Find where the given text appears and provide that cell's center as (X, Y) coordinate. 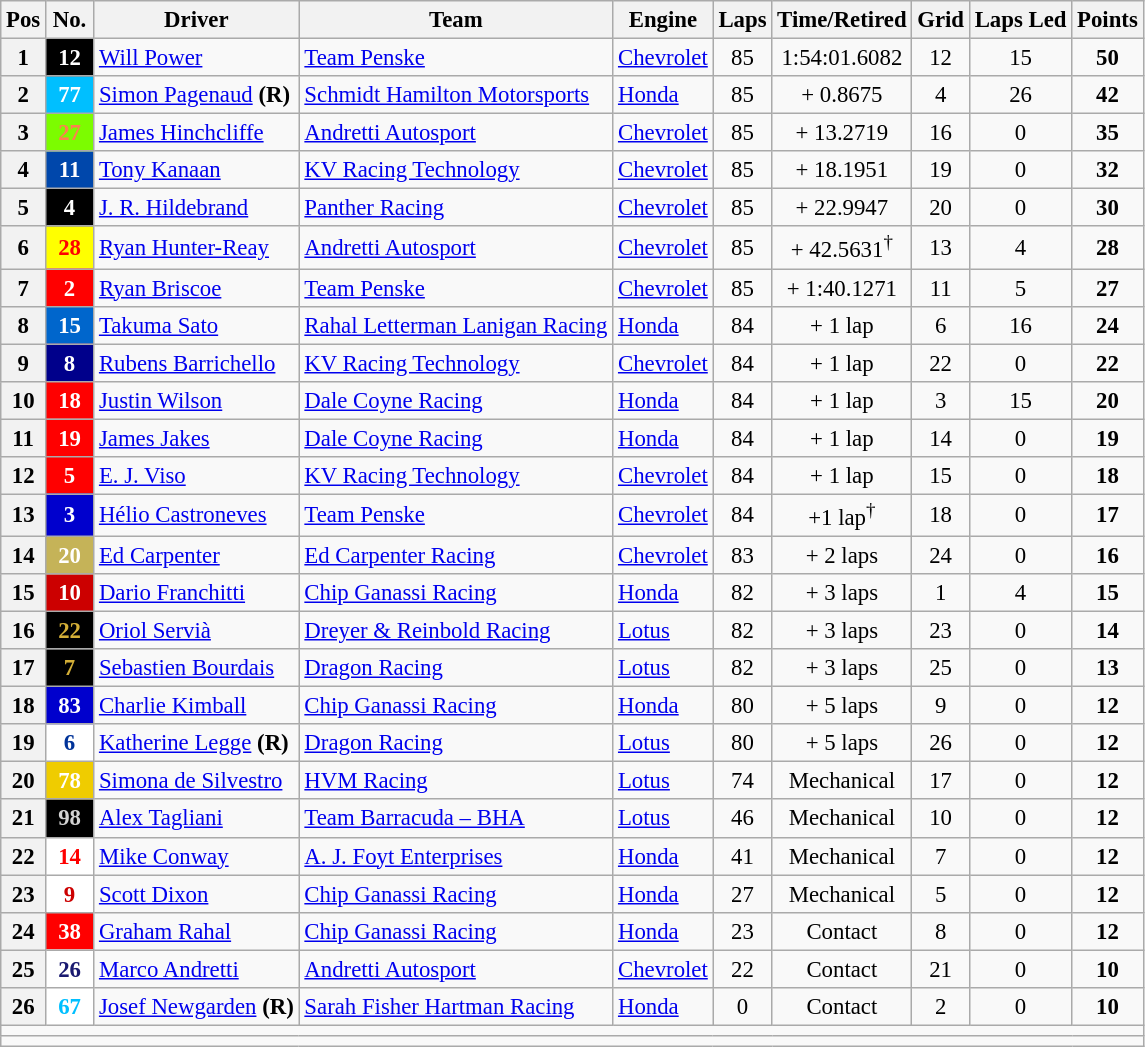
Hélio Castroneves (196, 515)
Panther Racing (456, 208)
Katherine Legge (R) (196, 743)
38 (70, 931)
Rahal Letterman Lanigan Racing (456, 325)
41 (742, 856)
+ 2 laps (842, 555)
Schmidt Hamilton Motorsports (456, 95)
James Jakes (196, 438)
+ 42.5631† (842, 247)
+ 18.1951 (842, 170)
Simon Pagenaud (R) (196, 95)
Dario Franchitti (196, 593)
Alex Tagliani (196, 819)
Mike Conway (196, 856)
Points (1108, 20)
Scott Dixon (196, 894)
Charlie Kimball (196, 706)
+ 13.2719 (842, 133)
Engine (663, 20)
Grid (940, 20)
Tony Kanaan (196, 170)
Josef Newgarden (R) (196, 1007)
+ 0.8675 (842, 95)
Laps (742, 20)
Rubens Barrichello (196, 363)
30 (1108, 208)
Team (456, 20)
Pos (24, 20)
Marco Andretti (196, 969)
Simona de Silvestro (196, 781)
50 (1108, 58)
78 (70, 781)
Takuma Sato (196, 325)
James Hinchcliffe (196, 133)
46 (742, 819)
Dreyer & Reinbold Racing (456, 631)
HVM Racing (456, 781)
Sarah Fisher Hartman Racing (456, 1007)
67 (70, 1007)
74 (742, 781)
Ed Carpenter Racing (456, 555)
Driver (196, 20)
E. J. Viso (196, 476)
Ed Carpenter (196, 555)
Sebastien Bourdais (196, 668)
Justin Wilson (196, 400)
+ 22.9947 (842, 208)
98 (70, 819)
A. J. Foyt Enterprises (456, 856)
Will Power (196, 58)
Oriol Servià (196, 631)
32 (1108, 170)
+1 lap† (842, 515)
1:54:01.6082 (842, 58)
42 (1108, 95)
No. (70, 20)
Graham Rahal (196, 931)
77 (70, 95)
Ryan Briscoe (196, 288)
Laps Led (1020, 20)
35 (1108, 133)
Team Barracuda – BHA (456, 819)
+ 1:40.1271 (842, 288)
J. R. Hildebrand (196, 208)
Time/Retired (842, 20)
Ryan Hunter-Reay (196, 247)
